For the text-containing cell, return its midpoint in [X, Y] coordinate format. 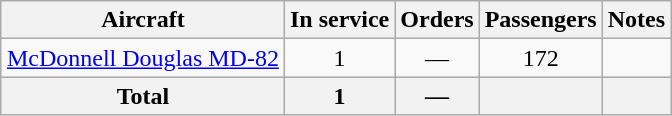
172 [540, 58]
Notes [636, 20]
McDonnell Douglas MD-82 [142, 58]
In service [339, 20]
Aircraft [142, 20]
Total [142, 96]
Passengers [540, 20]
Orders [437, 20]
